Extract the (X, Y) coordinate from the center of the cell holding the provided text.  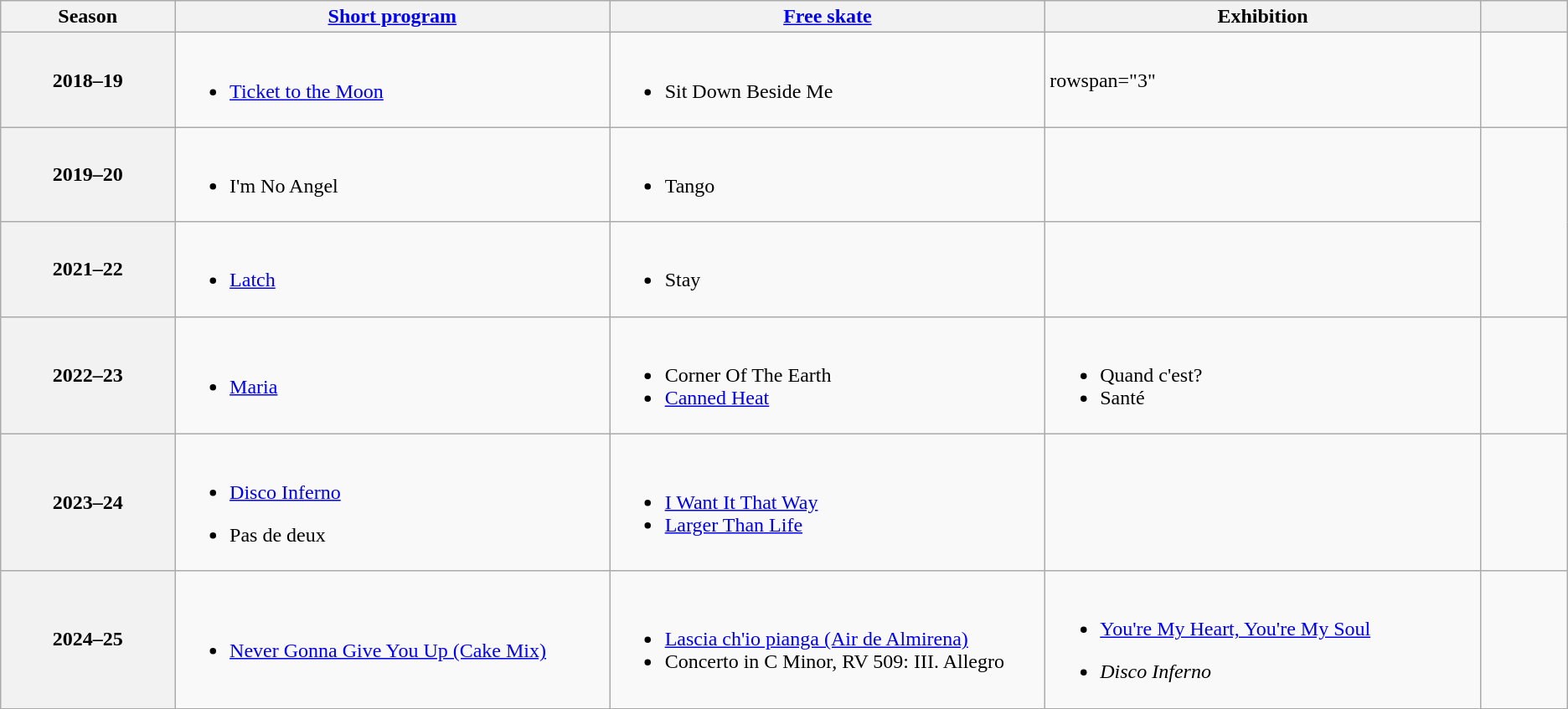
I Want It That WayLarger Than Life (828, 502)
I'm No Angel (393, 174)
2022–23 (88, 375)
Lascia ch'io pianga (Air de Almirena) Concerto in C Minor, RV 509: III. Allegro (828, 640)
Stay (828, 270)
Short program (393, 17)
Sit Down Beside Me (828, 80)
rowspan="3" (1263, 80)
Exhibition (1263, 17)
2023–24 (88, 502)
2021–22 (88, 270)
2024–25 (88, 640)
You're My Heart, You're My Soul Disco Inferno (1263, 640)
Corner Of The EarthCanned Heat (828, 375)
Never Gonna Give You Up (Cake Mix) (393, 640)
Tango (828, 174)
Season (88, 17)
Quand c'est?Santé (1263, 375)
Free skate (828, 17)
2018–19 (88, 80)
2019–20 (88, 174)
Latch (393, 270)
Ticket to the Moon (393, 80)
Maria (393, 375)
Disco InfernoPas de deux (393, 502)
